Find where the given text appears and provide that cell's center as [X, Y] coordinate. 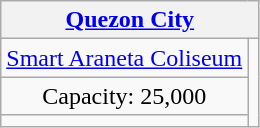
Quezon City [130, 20]
Smart Araneta Coliseum [124, 58]
Capacity: 25,000 [124, 96]
